Return the [X, Y] coordinate for the center point of the cell that contains the specified text.  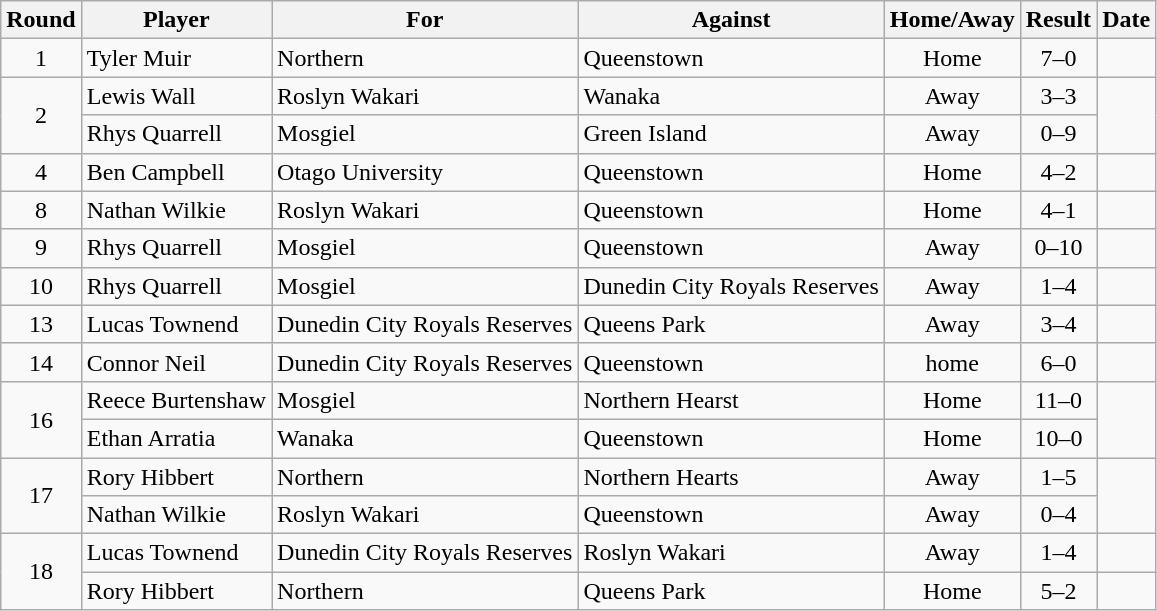
4 [41, 172]
Home/Away [952, 20]
13 [41, 324]
Northern Hearst [731, 400]
10 [41, 286]
Ethan Arratia [176, 438]
2 [41, 115]
0–4 [1058, 515]
3–3 [1058, 96]
17 [41, 496]
Ben Campbell [176, 172]
Player [176, 20]
Northern Hearts [731, 477]
11–0 [1058, 400]
1–5 [1058, 477]
10–0 [1058, 438]
Against [731, 20]
1 [41, 58]
6–0 [1058, 362]
5–2 [1058, 591]
Tyler Muir [176, 58]
0–9 [1058, 134]
Green Island [731, 134]
9 [41, 248]
16 [41, 419]
For [425, 20]
home [952, 362]
Connor Neil [176, 362]
Lewis Wall [176, 96]
8 [41, 210]
Otago University [425, 172]
Round [41, 20]
3–4 [1058, 324]
4–2 [1058, 172]
Result [1058, 20]
18 [41, 572]
14 [41, 362]
4–1 [1058, 210]
7–0 [1058, 58]
0–10 [1058, 248]
Date [1126, 20]
Reece Burtenshaw [176, 400]
